Find where the given text appears and provide that cell's center as [x, y] coordinate. 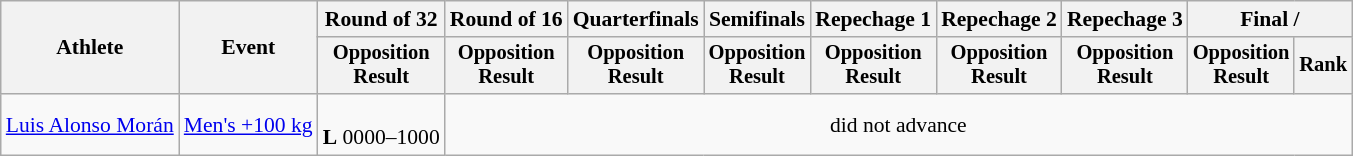
L 0000–1000 [382, 124]
Semifinals [758, 19]
Men's +100 kg [248, 124]
Luis Alonso Morán [90, 124]
Athlete [90, 48]
did not advance [898, 124]
Rank [1323, 66]
Round of 32 [382, 19]
Quarterfinals [636, 19]
Final / [1270, 19]
Repechage 2 [999, 19]
Repechage 3 [1125, 19]
Repechage 1 [873, 19]
Round of 16 [506, 19]
Event [248, 48]
